Locate the cell with the specified text and output its [x, y] center coordinate. 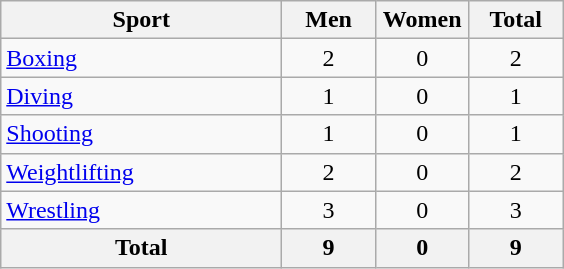
Sport [142, 20]
Diving [142, 96]
Shooting [142, 134]
Weightlifting [142, 172]
Boxing [142, 58]
Wrestling [142, 210]
Women [422, 20]
Men [329, 20]
